Find where the given text appears and provide that cell's center as [X, Y] coordinate. 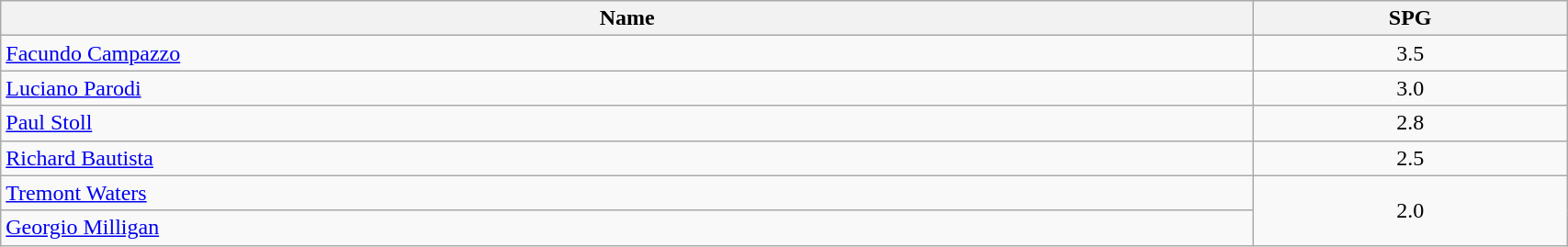
Facundo Campazzo [627, 53]
Luciano Parodi [627, 88]
Georgio Milligan [627, 228]
Tremont Waters [627, 193]
2.8 [1411, 123]
Name [627, 18]
3.5 [1411, 53]
2.0 [1411, 210]
Richard Bautista [627, 158]
Paul Stoll [627, 123]
2.5 [1411, 158]
SPG [1411, 18]
3.0 [1411, 88]
